Output the [x, y] coordinate of the center of the cell containing the given text.  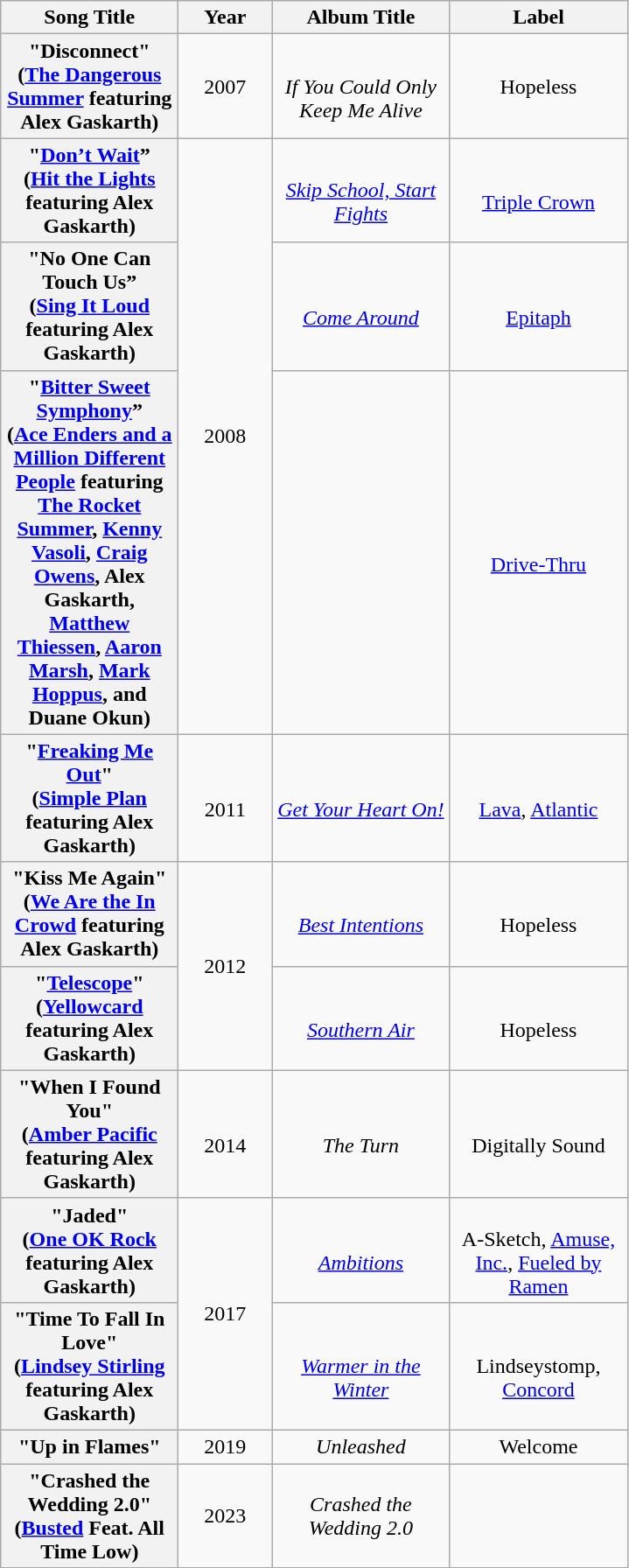
2017 [226, 1314]
"Disconnect"(The Dangerous Summer featuring Alex Gaskarth) [89, 86]
Lava, Atlantic [539, 798]
Southern Air [360, 1018]
"Crashed the Wedding 2.0" (Busted Feat. All Time Low) [89, 1515]
Label [539, 17]
Year [226, 17]
Epitaph [539, 306]
Ambitions [360, 1249]
Come Around [360, 306]
"When I Found You"(Amber Pacific featuring Alex Gaskarth) [89, 1134]
"Freaking Me Out"(Simple Plan featuring Alex Gaskarth) [89, 798]
"Up in Flames" [89, 1446]
A-Sketch, Amuse, Inc., Fueled by Ramen [539, 1249]
Best Intentions [360, 913]
2019 [226, 1446]
Skip School, Start Fights [360, 191]
Song Title [89, 17]
"No One Can Touch Us”(Sing It Loud featuring Alex Gaskarth) [89, 306]
Unleashed [360, 1446]
2012 [226, 966]
Digitally Sound [539, 1134]
Warmer in the Winter [360, 1366]
Album Title [360, 17]
2014 [226, 1134]
"Jaded"(One OK Rock featuring Alex Gaskarth) [89, 1249]
The Turn [360, 1134]
2008 [226, 436]
"Don’t Wait”(Hit the Lights featuring Alex Gaskarth) [89, 191]
Get Your Heart On! [360, 798]
Lindseystomp, Concord [539, 1366]
"Time To Fall In Love"(Lindsey Stirling featuring Alex Gaskarth) [89, 1366]
"Telescope"(Yellowcard featuring Alex Gaskarth) [89, 1018]
"Kiss Me Again"(We Are the In Crowd featuring Alex Gaskarth) [89, 913]
2023 [226, 1515]
Drive-Thru [539, 552]
Welcome [539, 1446]
Crashed the Wedding 2.0 [360, 1515]
2007 [226, 86]
Triple Crown [539, 191]
2011 [226, 798]
If You Could Only Keep Me Alive [360, 86]
